Scan for the cell matching the given text and deliver its (x, y) coordinate at center. 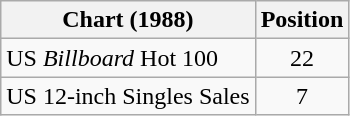
US Billboard Hot 100 (128, 58)
Chart (1988) (128, 20)
US 12-inch Singles Sales (128, 96)
22 (302, 58)
7 (302, 96)
Position (302, 20)
